Detect which cell encompasses the target text, then output its [X, Y] center coordinate. 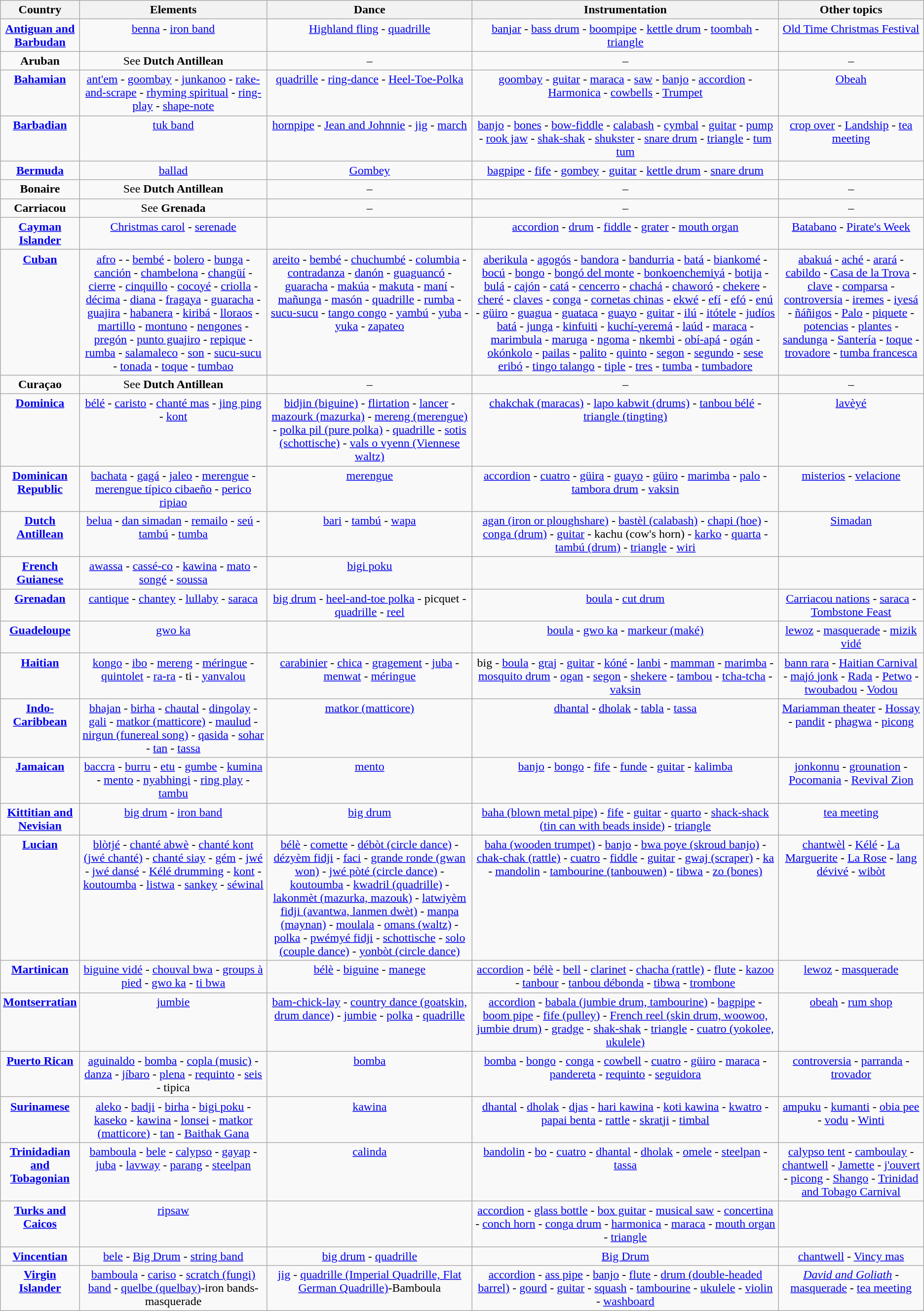
Puerto Rican [40, 1074]
misterios - velacione [851, 489]
blòtjé - chanté abwè - chanté kont (jwé chanté) - chanté siay - gém - jwé - jwé dansé - Kélé drumming - kont - koutoumba - listwa - sankey - séwinal [173, 898]
bachata - gagá - jaleo - merengue - merengue típico cibaeño - perico ripiao [173, 489]
Surinamese [40, 1119]
accordion - drum - fiddle - grater - mouth organ [625, 233]
kongo - ibo - mereng - méringue - quintolet - ra-ra - ti - yanvalou [173, 676]
accordion - cuatro - güira - guayo - güiro - marimba - palo - tambora drum - vaksin [625, 489]
bélé - caristo - chanté mas - jing ping - kont [173, 430]
lewoz - masquerade - mizik vidé [851, 637]
bari - tambú - wapa [370, 534]
big drum [370, 819]
calinda [370, 1171]
Lucian [40, 898]
chantwell - Vincy mas [851, 1256]
Christmas carol - serenade [173, 233]
benna - iron band [173, 36]
Gombey [370, 170]
merengue [370, 489]
Indo-Caribbean [40, 728]
Simadan [851, 534]
Instrumentation [625, 10]
Aruban [40, 61]
calypso tent - camboulay - chantwell - Jamette - j'ouvert - picong - Shango - Trinidad and Tobago Carnival [851, 1171]
David and Goliath - masquerade - tea meeting [851, 1288]
big drum - heel-and-toe polka - picquet - quadrille - reel [370, 605]
chantwèl - Kélé - La Marguerite - La Rose - lang dévivé - wibòt [851, 898]
bandolin - bo - cuatro - dhantal - dholak - omele - steelpan - tassa [625, 1171]
crop over - Landship - tea meeting [851, 138]
Old Time Christmas Festival [851, 36]
Carriacou [40, 208]
Montserratian [40, 1022]
awassa - cassé-co - kawina - mato - songé - soussa [173, 573]
bhajan - birha - chautal - dingolay - gali - matkor (matticore) - maulud - nirgun (funereal song) - qasida - sohar - tan - tassa [173, 728]
bigi poku [370, 573]
ampuku - kumanti - obia pee - vodu - Winti [851, 1119]
French Guianese [40, 573]
boula - cut drum [625, 605]
lewoz - masquerade [851, 977]
Curaçao [40, 384]
Dutch Antillean [40, 534]
bamboula - cariso - scratch (fungi) band - quelbe (quelbay)-iron bands- masquerade [173, 1288]
obeah - rum shop [851, 1022]
Cuban [40, 312]
bélè - biguine - manege [370, 977]
big drum - quadrille [370, 1256]
Cayman Islander [40, 233]
jumbie [173, 1022]
big - boula - graj - guitar - kóné - lanbi - mamman - marimba - mosquito drum - ogan - segon - shekere - tambou - tcha-tcha - vaksin [625, 676]
bagpipe - fife - gombey - guitar - kettle drum - snare drum [625, 170]
biguine vidé - chouval bwa - groups à pied - gwo ka - ti bwa [173, 977]
ant'em - goombay - junkanoo - rake-and-scrape - rhyming spiritual - ring-play - shape-note [173, 93]
aguinaldo - bomba - copla (music) - danza - jíbaro - plena - requinto - seis - tipica [173, 1074]
aleko - badji - birha - bigi poku - kaseko - kawina - lonsei - matkor (matticore) - tan - Baithak Gana [173, 1119]
hornpipe - Jean and Johnnie - jig - march [370, 138]
Martinican [40, 977]
Batabano - Pirate's Week [851, 233]
Vincentian [40, 1256]
ballad [173, 170]
controversia - parranda - trovador [851, 1074]
Grenadan [40, 605]
See Grenada [173, 208]
Country [40, 10]
bam-chick-lay - country dance (goatskin, drum dance) - jumbie - polka - quadrille [370, 1022]
Bonaire [40, 189]
tea meeting [851, 819]
Obeah [851, 93]
dhantal - dholak - tabla - tassa [625, 728]
Guadeloupe [40, 637]
Trinidadian and Tobagonian [40, 1171]
Bermuda [40, 170]
Turks and Caicos [40, 1224]
belua - dan simadan - remailo - seú - tambú - tumba [173, 534]
baha (blown metal pipe) - fife - guitar - quarto - shack-shack (tin can with beads inside) - triangle [625, 819]
accordion - glass bottle - box guitar - musical saw - concertina - conch horn - conga drum - harmonica - maraca - mouth organ - triangle [625, 1224]
kawina [370, 1119]
carabinier - chica - gragement - juba - menwat - méringue [370, 676]
mento [370, 780]
bomba [370, 1074]
Dominica [40, 430]
jonkonnu - grounation - Pocomania - Revival Zion [851, 780]
Kittitian and Nevisian [40, 819]
Bahamian [40, 93]
bann rara - Haitian Carnival - majó jonk - Rada - Petwo - twoubadou - Vodou [851, 676]
big drum - iron band [173, 819]
Antiguan and Barbudan [40, 36]
matkor (matticore) [370, 728]
ripsaw [173, 1224]
banjo - bongo - fife - funde - guitar - kalimba [625, 780]
banjar - bass drum - boompipe - kettle drum - toombah - triangle [625, 36]
Elements [173, 10]
Haitian [40, 676]
baccra - burru - etu - gumbe - kumina - mento - nyabhingi - ring play - tambu [173, 780]
Barbadian [40, 138]
bomba - bongo - conga - cowbell - cuatro - güiro - maraca - pandereta - requinto - seguidora [625, 1074]
cantique - chantey - lullaby - saraca [173, 605]
goombay - guitar - maraca - saw - banjo - accordion - Harmonica - cowbells - Trumpet [625, 93]
lavèyé [851, 430]
chakchak (maracas) - lapo kabwit (drums) - tanbou bélé - triangle (tingting) [625, 430]
accordion - ass pipe - banjo - flute - drum (double-headed barrel) - gourd - guitar - squash - tambourine - ukulele - violin - washboard [625, 1288]
boula - gwo ka - markeur (maké) [625, 637]
Highland fling - quadrille [370, 36]
Dominican Republic [40, 489]
gwo ka [173, 637]
Jamaican [40, 780]
Dance [370, 10]
banjo - bones - bow-fiddle - calabash - cymbal - guitar - pump - rook jaw - shak-shak - shukster - snare drum - triangle - tum tum [625, 138]
dhantal - dholak - djas - hari kawina - koti kawina - kwatro - papai benta - rattle - skratji - timbal [625, 1119]
jig - quadrille (Imperial Quadrille, Flat German Quadrille)-Bamboula [370, 1288]
quadrille - ring-dance - Heel-Toe-Polka [370, 93]
bele - Big Drum - string band [173, 1256]
Big Drum [625, 1256]
Other topics [851, 10]
Carriacou nations - saraca - Tombstone Feast [851, 605]
Virgin Islander [40, 1288]
Mariamman theater - Hossay - pandit - phagwa - picong [851, 728]
bamboula - bele - calypso - gayap - juba - lavway - parang - steelpan [173, 1171]
tuk band [173, 138]
accordion - bélè - bell - clarinet - chacha (rattle) - flute - kazoo - tanbour - tanbou débonda - tibwa - trombone [625, 977]
